Provide the [X, Y] coordinate of the cell's center where the given text is located.  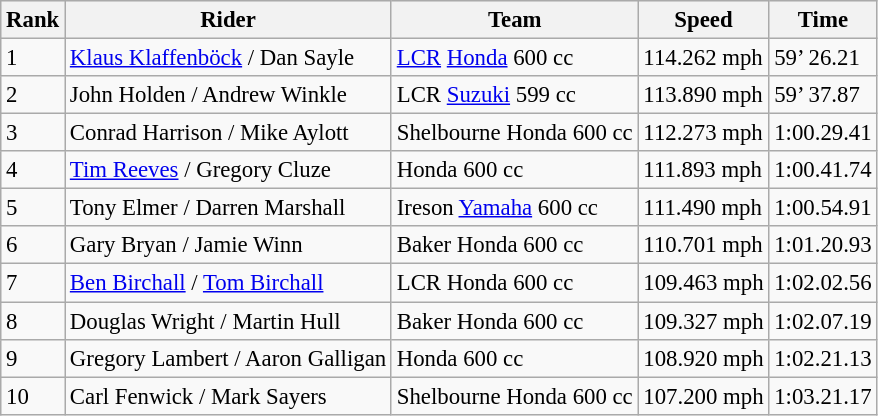
1:00.29.41 [823, 133]
4 [33, 170]
5 [33, 208]
111.490 mph [704, 208]
Rank [33, 20]
2 [33, 95]
Conrad Harrison / Mike Aylott [228, 133]
108.920 mph [704, 358]
113.890 mph [704, 95]
Tony Elmer / Darren Marshall [228, 208]
Klaus Klaffenböck / Dan Sayle [228, 58]
1 [33, 58]
110.701 mph [704, 245]
Rider [228, 20]
111.893 mph [704, 170]
107.200 mph [704, 396]
Carl Fenwick / Mark Sayers [228, 396]
8 [33, 321]
6 [33, 245]
9 [33, 358]
Gary Bryan / Jamie Winn [228, 245]
Time [823, 20]
1:00.41.74 [823, 170]
59’ 37.87 [823, 95]
1:03.21.17 [823, 396]
Gregory Lambert / Aaron Galligan [228, 358]
1:02.21.13 [823, 358]
10 [33, 396]
Tim Reeves / Gregory Cluze [228, 170]
3 [33, 133]
1:01.20.93 [823, 245]
109.463 mph [704, 283]
Ben Birchall / Tom Birchall [228, 283]
LCR Suzuki 599 cc [514, 95]
114.262 mph [704, 58]
Team [514, 20]
1:02.02.56 [823, 283]
7 [33, 283]
Speed [704, 20]
John Holden / Andrew Winkle [228, 95]
1:00.54.91 [823, 208]
59’ 26.21 [823, 58]
Ireson Yamaha 600 cc [514, 208]
Douglas Wright / Martin Hull [228, 321]
109.327 mph [704, 321]
112.273 mph [704, 133]
1:02.07.19 [823, 321]
